Provide the [X, Y] coordinate of the cell's center where the given text is located.  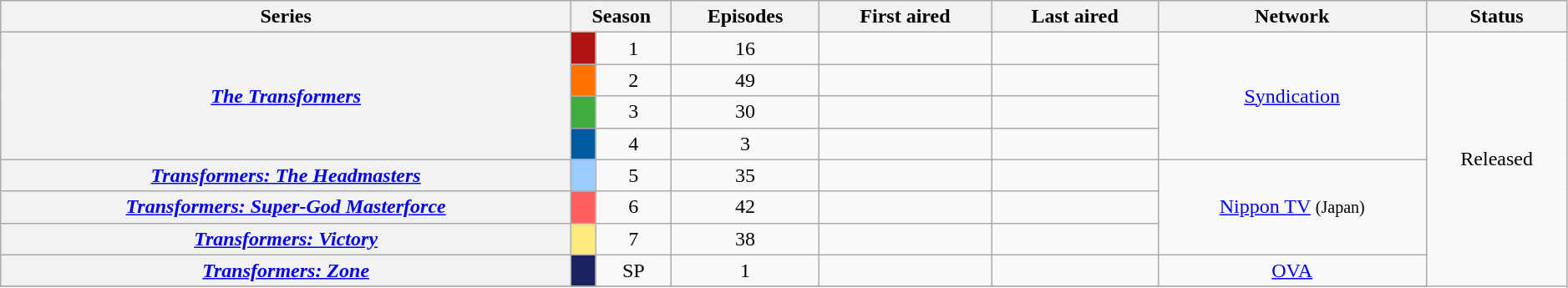
2 [633, 80]
First aired [906, 17]
35 [745, 175]
Transformers: Zone [286, 270]
6 [633, 207]
Syndication [1291, 96]
7 [633, 239]
Episodes [745, 17]
OVA [1291, 270]
30 [745, 112]
Transformers: Victory [286, 239]
38 [745, 239]
The Transformers [286, 96]
Last aired [1075, 17]
Transformers: The Headmasters [286, 175]
Series [286, 17]
Network [1291, 17]
Season [622, 17]
16 [745, 48]
Status [1497, 17]
Released [1497, 159]
Transformers: Super-God Masterforce [286, 207]
SP [633, 270]
Nippon TV (Japan) [1291, 207]
4 [633, 144]
49 [745, 80]
42 [745, 207]
5 [633, 175]
